Capture the cell that displays the provided text and extract its (x, y) central coordinate. 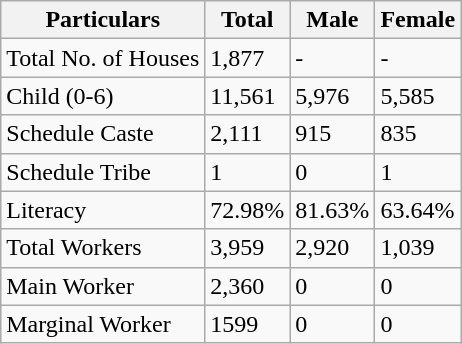
72.98% (248, 210)
1,039 (418, 248)
2,360 (248, 286)
3,959 (248, 248)
1599 (248, 324)
Schedule Caste (103, 134)
835 (418, 134)
1,877 (248, 58)
Main Worker (103, 286)
Child (0-6) (103, 96)
Total No. of Houses (103, 58)
Literacy (103, 210)
11,561 (248, 96)
Total (248, 20)
81.63% (332, 210)
2,111 (248, 134)
2,920 (332, 248)
Male (332, 20)
Schedule Tribe (103, 172)
Particulars (103, 20)
Female (418, 20)
63.64% (418, 210)
Total Workers (103, 248)
5,976 (332, 96)
915 (332, 134)
Marginal Worker (103, 324)
5,585 (418, 96)
